Pinpoint the cell where the given text exists, returning its [X, Y] midpoint coordinate. 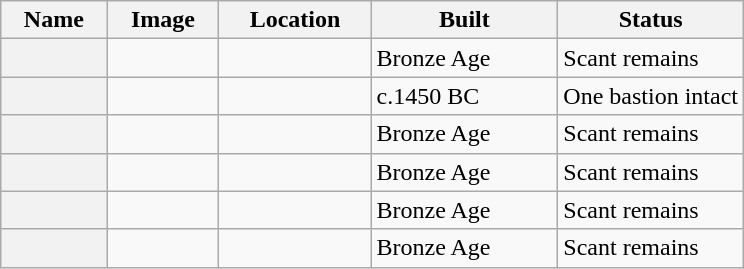
Name [54, 20]
One bastion intact [651, 96]
Image [163, 20]
Location [295, 20]
c.1450 BC [464, 96]
Status [651, 20]
Built [464, 20]
